Identify which cell holds the provided text, then report its [x, y] central coordinate. 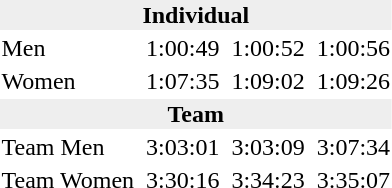
1:00:52 [268, 48]
Team Men [68, 147]
3:07:34 [353, 147]
1:00:49 [183, 48]
1:09:26 [353, 81]
3:03:09 [268, 147]
Men [68, 48]
Individual [196, 15]
3:03:01 [183, 147]
Women [68, 81]
1:09:02 [268, 81]
1:07:35 [183, 81]
1:00:56 [353, 48]
Team [196, 114]
